Capture the cell that displays the provided text and extract its (x, y) central coordinate. 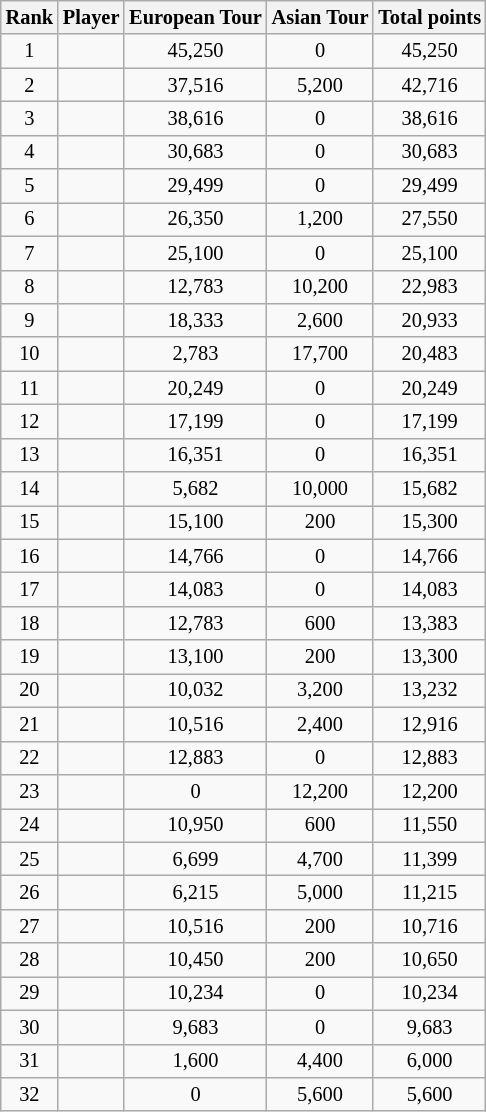
10,950 (195, 825)
Asian Tour (320, 17)
10,032 (195, 690)
20,933 (430, 320)
18 (30, 623)
2,783 (195, 354)
European Tour (195, 17)
10,716 (430, 926)
9 (30, 320)
11,215 (430, 892)
13,100 (195, 657)
3,200 (320, 690)
10,000 (320, 489)
1,600 (195, 1061)
4,700 (320, 859)
37,516 (195, 85)
5,200 (320, 85)
10,650 (430, 960)
4,400 (320, 1061)
13,300 (430, 657)
6 (30, 219)
27 (30, 926)
5 (30, 186)
13,232 (430, 690)
13,383 (430, 623)
1 (30, 51)
Player (91, 17)
2 (30, 85)
27,550 (430, 219)
20 (30, 690)
5,000 (320, 892)
20,483 (430, 354)
11 (30, 388)
26,350 (195, 219)
26 (30, 892)
Rank (30, 17)
19 (30, 657)
17 (30, 589)
2,600 (320, 320)
11,399 (430, 859)
15,100 (195, 522)
18,333 (195, 320)
22 (30, 758)
10,450 (195, 960)
16 (30, 556)
42,716 (430, 85)
17,700 (320, 354)
11,550 (430, 825)
12,916 (430, 724)
28 (30, 960)
15 (30, 522)
25 (30, 859)
12 (30, 421)
6,699 (195, 859)
15,300 (430, 522)
6,215 (195, 892)
1,200 (320, 219)
4 (30, 152)
31 (30, 1061)
10 (30, 354)
24 (30, 825)
32 (30, 1094)
2,400 (320, 724)
22,983 (430, 287)
3 (30, 118)
13 (30, 455)
5,682 (195, 489)
15,682 (430, 489)
30 (30, 1027)
23 (30, 791)
Total points (430, 17)
10,200 (320, 287)
21 (30, 724)
14 (30, 489)
7 (30, 253)
6,000 (430, 1061)
8 (30, 287)
29 (30, 993)
